Determine the (x, y) coordinate at the center of the cell enclosing the given text.  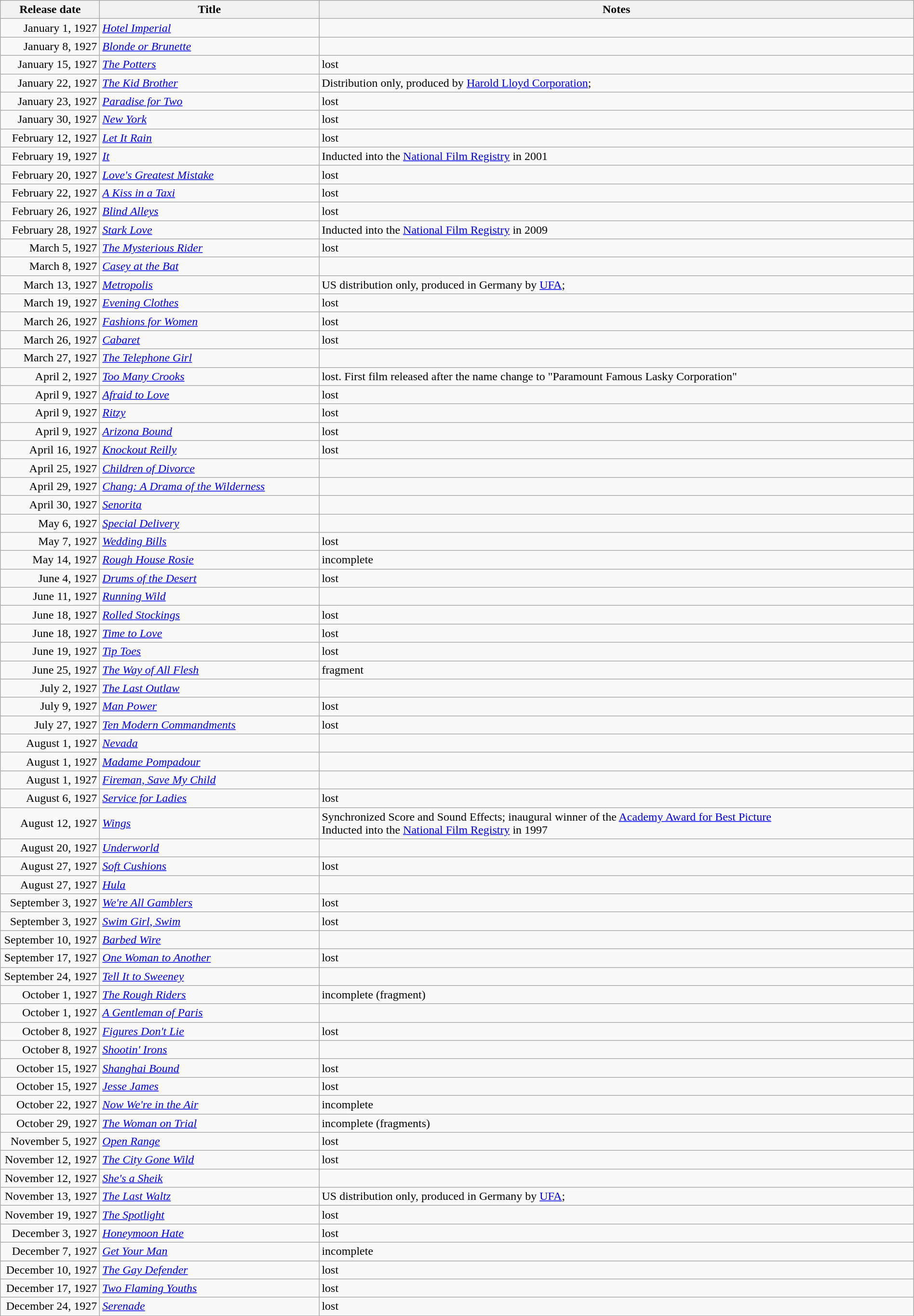
She's a Sheik (209, 1178)
August 20, 1927 (50, 848)
The Telephone Girl (209, 358)
June 11, 1927 (50, 597)
May 6, 1927 (50, 523)
Serenade (209, 1306)
The Potters (209, 65)
Hotel Imperial (209, 28)
September 10, 1927 (50, 940)
Cabaret (209, 340)
November 13, 1927 (50, 1196)
Drums of the Desert (209, 578)
Service for Ladies (209, 798)
November 5, 1927 (50, 1142)
Rough House Rosie (209, 560)
Fashions for Women (209, 321)
Blonde or Brunette (209, 46)
August 6, 1927 (50, 798)
Tip Toes (209, 651)
December 10, 1927 (50, 1270)
June 19, 1927 (50, 651)
Title (209, 10)
November 19, 1927 (50, 1215)
March 5, 1927 (50, 248)
Distribution only, produced by Harold Lloyd Corporation; (616, 83)
February 28, 1927 (50, 230)
March 27, 1927 (50, 358)
New York (209, 120)
December 7, 1927 (50, 1251)
April 30, 1927 (50, 505)
July 2, 1927 (50, 688)
One Woman to Another (209, 958)
The Last Waltz (209, 1196)
July 27, 1927 (50, 725)
October 29, 1927 (50, 1123)
Metropolis (209, 285)
Afraid to Love (209, 395)
Casey at the Bat (209, 266)
February 22, 1927 (50, 193)
The Kid Brother (209, 83)
December 24, 1927 (50, 1306)
Man Power (209, 706)
The Gay Defender (209, 1270)
Chang: A Drama of the Wilderness (209, 486)
April 2, 1927 (50, 376)
September 17, 1927 (50, 958)
fragment (616, 670)
December 17, 1927 (50, 1288)
March 8, 1927 (50, 266)
Running Wild (209, 597)
We're All Gamblers (209, 903)
March 13, 1927 (50, 285)
Open Range (209, 1142)
May 7, 1927 (50, 542)
June 4, 1927 (50, 578)
Tell It to Sweeney (209, 976)
Hula (209, 885)
Soft Cushions (209, 866)
Figures Don't Lie (209, 1031)
Wedding Bills (209, 542)
Inducted into the National Film Registry in 2001 (616, 156)
A Gentleman of Paris (209, 1013)
Underworld (209, 848)
It (209, 156)
Release date (50, 10)
June 25, 1927 (50, 670)
The Mysterious Rider (209, 248)
August 12, 1927 (50, 823)
Stark Love (209, 230)
Wings (209, 823)
Notes (616, 10)
January 1, 1927 (50, 28)
The Spotlight (209, 1215)
January 23, 1927 (50, 101)
February 20, 1927 (50, 174)
February 26, 1927 (50, 211)
Rolled Stockings (209, 615)
February 12, 1927 (50, 138)
The Woman on Trial (209, 1123)
Madame Pompadour (209, 761)
Jesse James (209, 1086)
The Way of All Flesh (209, 670)
A Kiss in a Taxi (209, 193)
Blind Alleys (209, 211)
Shanghai Bound (209, 1068)
Arizona Bound (209, 431)
January 22, 1927 (50, 83)
March 19, 1927 (50, 303)
Ten Modern Commandments (209, 725)
Ritzy (209, 413)
Evening Clothes (209, 303)
incomplete (fragments) (616, 1123)
incomplete (fragment) (616, 995)
Senorita (209, 505)
Too Many Crooks (209, 376)
Let It Rain (209, 138)
May 14, 1927 (50, 560)
Synchronized Score and Sound Effects; inaugural winner of the Academy Award for Best PictureInducted into the National Film Registry in 1997 (616, 823)
Get Your Man (209, 1251)
The City Gone Wild (209, 1160)
Inducted into the National Film Registry in 2009 (616, 230)
The Last Outlaw (209, 688)
Barbed Wire (209, 940)
Special Delivery (209, 523)
Now We're in the Air (209, 1104)
December 3, 1927 (50, 1233)
Children of Divorce (209, 468)
April 25, 1927 (50, 468)
Two Flaming Youths (209, 1288)
Shootin' Irons (209, 1050)
April 16, 1927 (50, 450)
July 9, 1927 (50, 706)
Love's Greatest Mistake (209, 174)
lost. First film released after the name change to "Paramount Famous Lasky Corporation" (616, 376)
Honeymoon Hate (209, 1233)
Knockout Reilly (209, 450)
January 8, 1927 (50, 46)
Time to Love (209, 633)
Swim Girl, Swim (209, 921)
January 15, 1927 (50, 65)
Nevada (209, 743)
February 19, 1927 (50, 156)
September 24, 1927 (50, 976)
Fireman, Save My Child (209, 780)
April 29, 1927 (50, 486)
October 22, 1927 (50, 1104)
The Rough Riders (209, 995)
January 30, 1927 (50, 120)
Paradise for Two (209, 101)
